Identify which cell holds the provided text, then report its [X, Y] central coordinate. 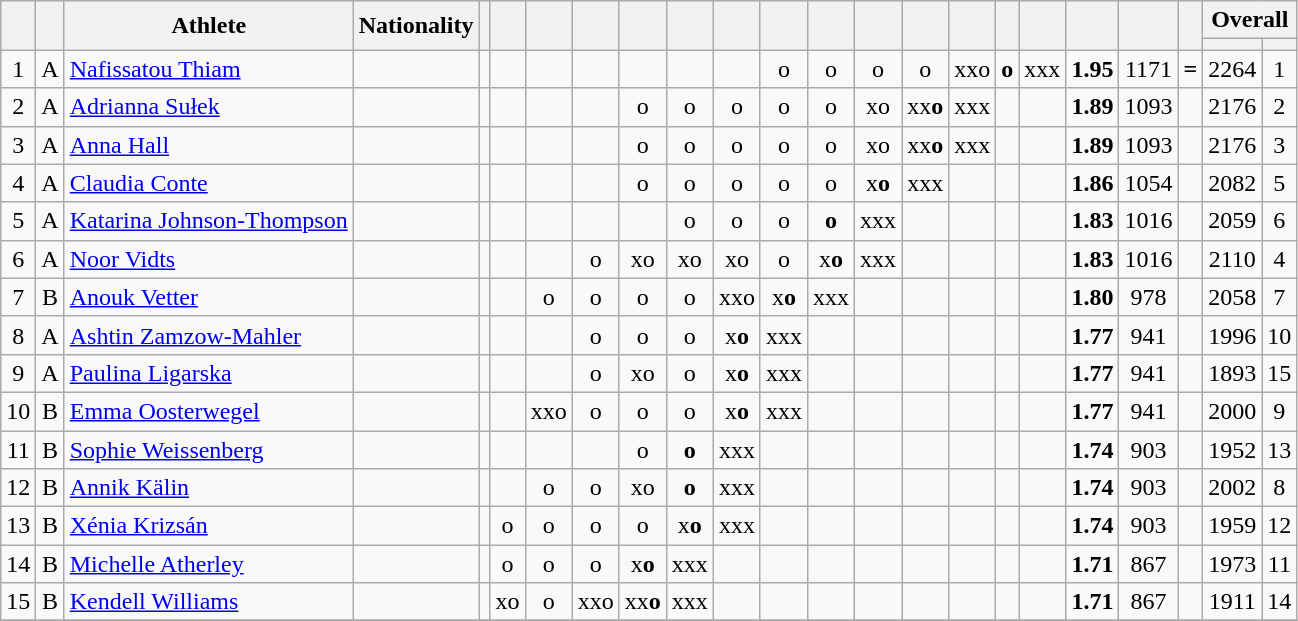
Xénia Krizsán [208, 526]
Emma Oosterwegel [208, 411]
Katarina Johnson-Thompson [208, 221]
Kendell Williams [208, 602]
Michelle Atherley [208, 564]
Sophie Weissenberg [208, 449]
1959 [1232, 526]
978 [1148, 297]
Ashtin Zamzow-Mahler [208, 335]
1911 [1232, 602]
2000 [1232, 411]
1171 [1148, 69]
Athlete [208, 26]
2058 [1232, 297]
Adrianna Sułek [208, 107]
1996 [1232, 335]
Annik Kälin [208, 488]
Noor Vidts [208, 259]
1.95 [1092, 69]
Paulina Ligarska [208, 373]
Anna Hall [208, 145]
1952 [1232, 449]
2002 [1232, 488]
1893 [1232, 373]
2082 [1232, 183]
1.86 [1092, 183]
1.80 [1092, 297]
2110 [1232, 259]
Anouk Vetter [208, 297]
Overall [1250, 20]
1973 [1232, 564]
1054 [1148, 183]
Nationality [416, 26]
Claudia Conte [208, 183]
2264 [1232, 69]
Nafissatou Thiam [208, 69]
2059 [1232, 221]
= [1190, 69]
